Scan for the cell matching the given text and deliver its (X, Y) coordinate at center. 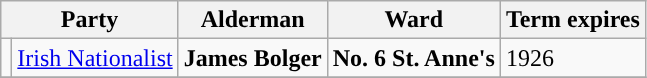
Irish Nationalist (95, 58)
James Bolger (252, 58)
Ward (414, 20)
Term expires (572, 20)
Party (90, 20)
No. 6 St. Anne's (414, 58)
Alderman (252, 20)
1926 (572, 58)
